From the cell containing the given text, extract its center point as [X, Y] coordinate. 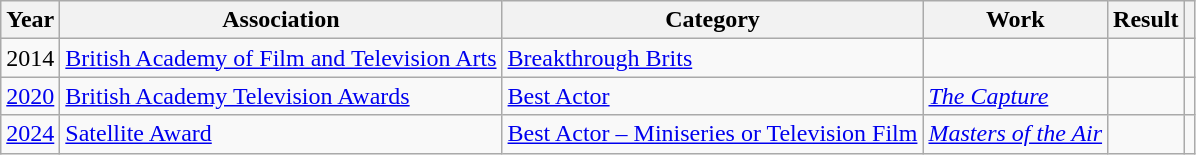
Year [30, 20]
Association [281, 20]
Best Actor [712, 96]
Work [1016, 20]
Result [1146, 20]
British Academy Television Awards [281, 96]
British Academy of Film and Television Arts [281, 58]
Satellite Award [281, 134]
Masters of the Air [1016, 134]
2020 [30, 96]
Breakthrough Brits [712, 58]
Category [712, 20]
The Capture [1016, 96]
2014 [30, 58]
Best Actor – Miniseries or Television Film [712, 134]
2024 [30, 134]
